Scan for the cell matching the given text and deliver its [X, Y] coordinate at center. 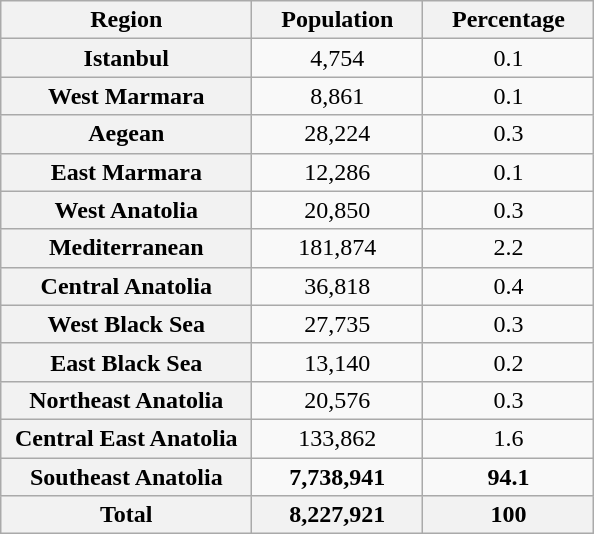
4,754 [338, 58]
1.6 [508, 438]
181,874 [338, 248]
8,861 [338, 96]
0.4 [508, 286]
Southeast Anatolia [126, 477]
Central East Anatolia [126, 438]
94.1 [508, 477]
Central Anatolia [126, 286]
12,286 [338, 172]
8,227,921 [338, 515]
Percentage [508, 20]
Region [126, 20]
West Black Sea [126, 324]
20,850 [338, 210]
Aegean [126, 134]
27,735 [338, 324]
West Marmara [126, 96]
20,576 [338, 400]
7,738,941 [338, 477]
2.2 [508, 248]
28,224 [338, 134]
East Marmara [126, 172]
Mediterranean [126, 248]
Northeast Anatolia [126, 400]
0.2 [508, 362]
13,140 [338, 362]
Istanbul [126, 58]
Total [126, 515]
East Black Sea [126, 362]
West Anatolia [126, 210]
Population [338, 20]
100 [508, 515]
36,818 [338, 286]
133,862 [338, 438]
